Return [x, y] of the center of cell containing provided text 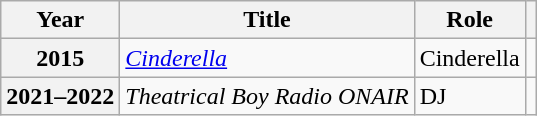
Role [470, 20]
2015 [60, 58]
Year [60, 20]
Theatrical Boy Radio ONAIR [267, 96]
Title [267, 20]
DJ [470, 96]
2021–2022 [60, 96]
